Identify which cell holds the provided text, then report its (x, y) central coordinate. 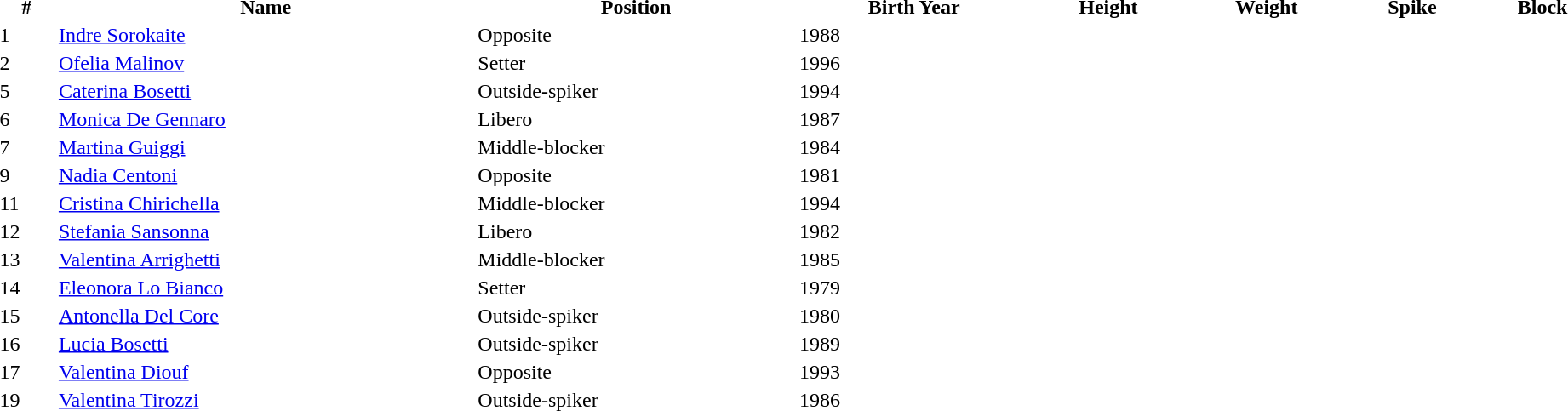
Monica De Gennaro (266, 119)
1982 (913, 231)
1979 (913, 288)
Cristina Chirichella (266, 203)
1989 (913, 344)
Nadia Centoni (266, 175)
1987 (913, 119)
1993 (913, 372)
Eleonora Lo Bianco (266, 288)
1984 (913, 147)
Indre Sorokaite (266, 35)
1981 (913, 175)
Valentina Arrighetti (266, 260)
Valentina Diouf (266, 372)
Caterina Bosetti (266, 91)
1988 (913, 35)
Stefania Sansonna (266, 231)
Lucia Bosetti (266, 344)
Ofelia Malinov (266, 63)
Antonella Del Core (266, 316)
Martina Guiggi (266, 147)
1985 (913, 260)
1980 (913, 316)
1996 (913, 63)
